Extract the [x, y] coordinate from the center of the cell holding the provided text.  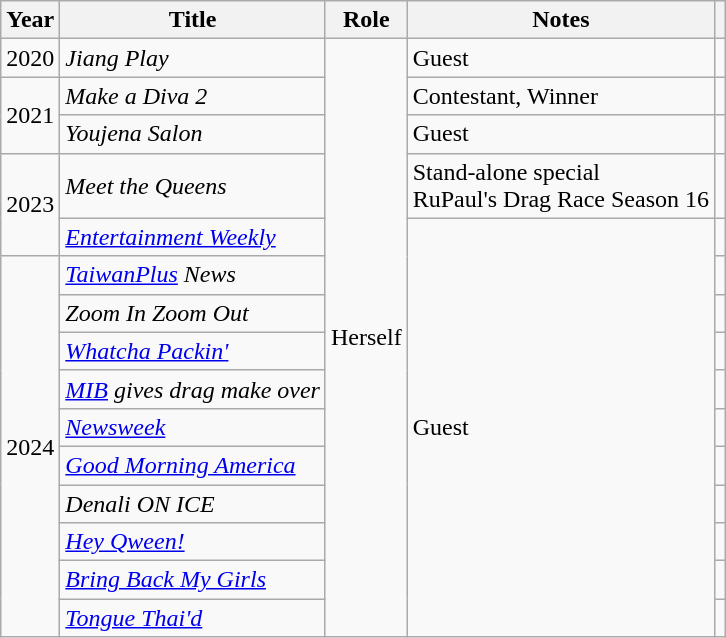
Make a Diva 2 [193, 96]
Whatcha Packin' [193, 351]
Stand-alone specialRuPaul's Drag Race Season 16 [560, 186]
Entertainment Weekly [193, 237]
Title [193, 20]
Bring Back My Girls [193, 580]
Good Morning America [193, 465]
2020 [30, 58]
Year [30, 20]
Tongue Thai'd [193, 618]
2024 [30, 446]
MIB gives drag make over [193, 389]
2023 [30, 204]
Contestant, Winner [560, 96]
Herself [366, 338]
Newsweek [193, 427]
Zoom In Zoom Out [193, 313]
TaiwanPlus News [193, 275]
Notes [560, 20]
2021 [30, 115]
Jiang Play [193, 58]
Hey Qween! [193, 542]
Youjena Salon [193, 134]
Role [366, 20]
Denali ON ICE [193, 503]
Meet the Queens [193, 186]
